From the cell containing the given text, extract its center point as [X, Y] coordinate. 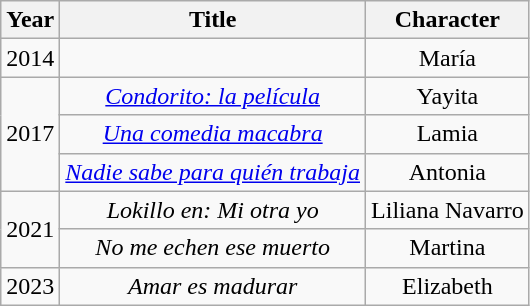
Antonia [448, 172]
Lokillo en: Mi otra yo [213, 210]
María [448, 58]
Una comedia macabra [213, 134]
No me echen ese muerto [213, 248]
Character [448, 20]
Nadie sabe para quién trabaja [213, 172]
Condorito: la película [213, 96]
Elizabeth [448, 286]
Martina [448, 248]
2023 [30, 286]
Liliana Navarro [448, 210]
Amar es madurar [213, 286]
2021 [30, 229]
2014 [30, 58]
Year [30, 20]
2017 [30, 134]
Title [213, 20]
Lamia [448, 134]
Yayita [448, 96]
